Pinpoint the cell where the given text exists, returning its [X, Y] midpoint coordinate. 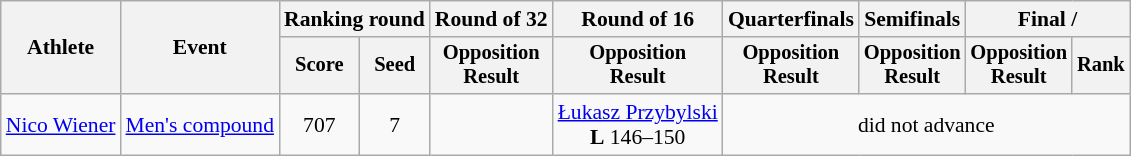
Round of 16 [638, 19]
Final / [1047, 19]
Men's compound [200, 124]
Semifinals [912, 19]
Event [200, 48]
Round of 32 [492, 19]
Nico Wiener [61, 124]
Score [320, 66]
Seed [395, 66]
Quarterfinals [791, 19]
7 [395, 124]
Ranking round [354, 19]
did not advance [926, 124]
707 [320, 124]
Athlete [61, 48]
Łukasz PrzybylskiL 146–150 [638, 124]
Rank [1101, 66]
